Locate the cell with the specified text and output its (x, y) center coordinate. 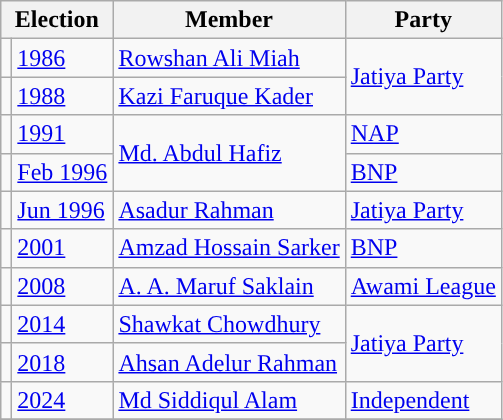
2014 (62, 324)
Amzad Hossain Sarker (229, 248)
Md Siddiqul Alam (229, 400)
NAP (423, 134)
A. A. Maruf Saklain (229, 286)
1991 (62, 134)
Party (423, 20)
Independent (423, 400)
Awami League (423, 286)
Jun 1996 (62, 210)
1988 (62, 96)
Member (229, 20)
Asadur Rahman (229, 210)
Rowshan Ali Miah (229, 58)
Shawkat Chowdhury (229, 324)
Md. Abdul Hafiz (229, 153)
2008 (62, 286)
1986 (62, 58)
2024 (62, 400)
Feb 1996 (62, 172)
Kazi Faruque Kader (229, 96)
Ahsan Adelur Rahman (229, 362)
2018 (62, 362)
2001 (62, 248)
Election (57, 20)
